Detect which cell encompasses the target text, then output its (X, Y) center coordinate. 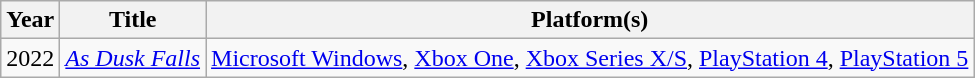
2022 (30, 58)
Title (133, 20)
Microsoft Windows, Xbox One, Xbox Series X/S, PlayStation 4, PlayStation 5 (590, 58)
Year (30, 20)
As Dusk Falls (133, 58)
Platform(s) (590, 20)
